Return [x, y] of the center of cell containing provided text 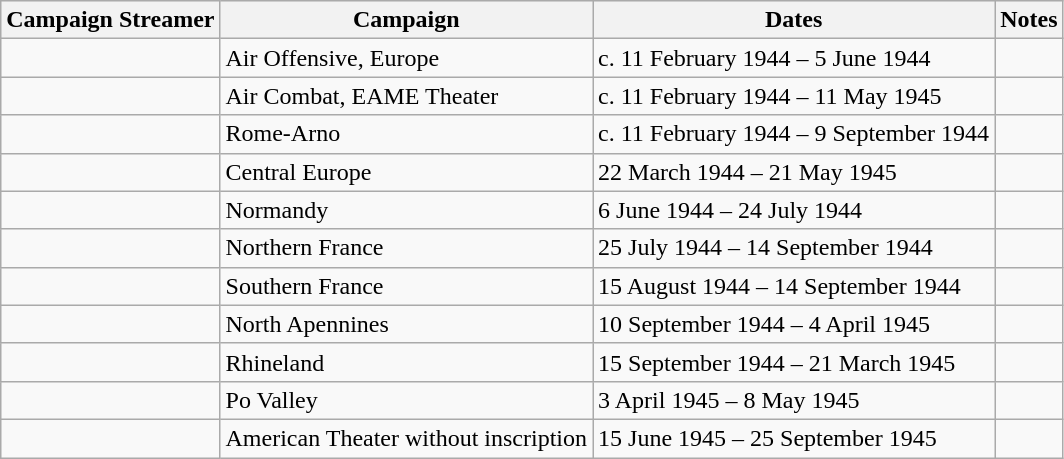
North Apennines [406, 324]
10 September 1944 – 4 April 1945 [794, 324]
22 March 1944 – 21 May 1945 [794, 172]
c. 11 February 1944 – 9 September 1944 [794, 134]
Southern France [406, 286]
Normandy [406, 210]
c. 11 February 1944 – 5 June 1944 [794, 58]
3 April 1945 – 8 May 1945 [794, 400]
American Theater without inscription [406, 438]
c. 11 February 1944 – 11 May 1945 [794, 96]
Notes [1029, 20]
Rhineland [406, 362]
6 June 1944 – 24 July 1944 [794, 210]
Air Offensive, Europe [406, 58]
Po Valley [406, 400]
Air Combat, EAME Theater [406, 96]
Dates [794, 20]
15 August 1944 – 14 September 1944 [794, 286]
Rome-Arno [406, 134]
25 July 1944 – 14 September 1944 [794, 248]
15 September 1944 – 21 March 1945 [794, 362]
15 June 1945 – 25 September 1945 [794, 438]
Campaign [406, 20]
Central Europe [406, 172]
Campaign Streamer [110, 20]
Northern France [406, 248]
